Find where the given text appears and provide that cell's center as [X, Y] coordinate. 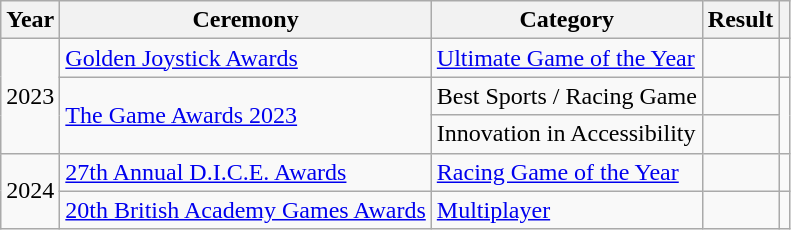
27th Annual D.I.C.E. Awards [246, 172]
Ceremony [246, 20]
20th British Academy Games Awards [246, 210]
Multiplayer [566, 210]
Result [740, 20]
Best Sports / Racing Game [566, 96]
Year [30, 20]
2024 [30, 191]
Golden Joystick Awards [246, 58]
The Game Awards 2023 [246, 115]
Innovation in Accessibility [566, 134]
Ultimate Game of the Year [566, 58]
2023 [30, 96]
Racing Game of the Year [566, 172]
Category [566, 20]
